Scan for the cell matching the given text and deliver its [x, y] coordinate at center. 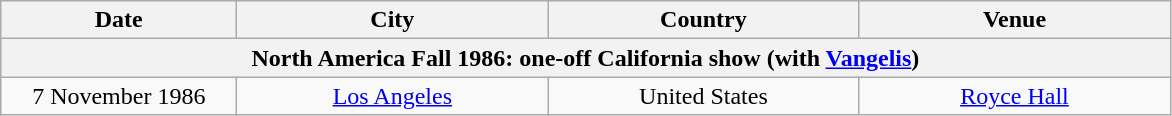
North America Fall 1986: one-off California show (with Vangelis) [586, 58]
Date [119, 20]
City [392, 20]
Royce Hall [1014, 96]
Los Angeles [392, 96]
Venue [1014, 20]
7 November 1986 [119, 96]
Country [704, 20]
United States [704, 96]
